Determine the [x, y] coordinate at the center of the cell enclosing the given text.  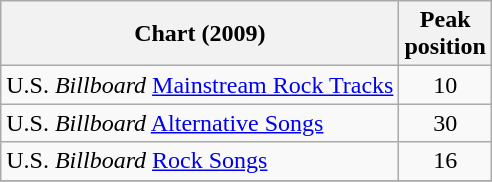
Chart (2009) [200, 34]
U.S. Billboard Mainstream Rock Tracks [200, 85]
U.S. Billboard Alternative Songs [200, 123]
10 [445, 85]
U.S. Billboard Rock Songs [200, 161]
16 [445, 161]
30 [445, 123]
Peakposition [445, 34]
